For the text-containing cell, return its midpoint in (x, y) coordinate format. 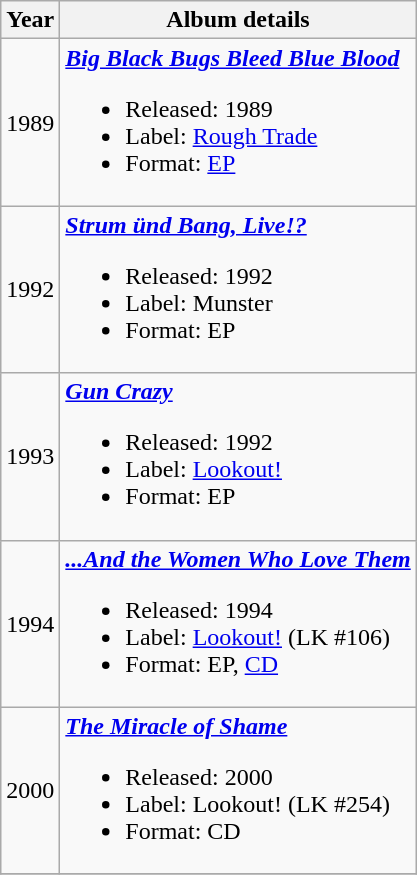
1994 (30, 624)
Year (30, 20)
1992 (30, 290)
...And the Women Who Love ThemReleased: 1994Label: Lookout! (LK #106)Format: EP, CD (238, 624)
Strum ünd Bang, Live!?Released: 1992Label: MunsterFormat: EP (238, 290)
Big Black Bugs Bleed Blue BloodReleased: 1989Label: Rough TradeFormat: EP (238, 122)
2000 (30, 790)
1993 (30, 456)
1989 (30, 122)
Album details (238, 20)
The Miracle of ShameReleased: 2000Label: Lookout! (LK #254)Format: CD (238, 790)
Gun CrazyReleased: 1992Label: Lookout!Format: EP (238, 456)
